Return [X, Y] of the center of cell containing provided text 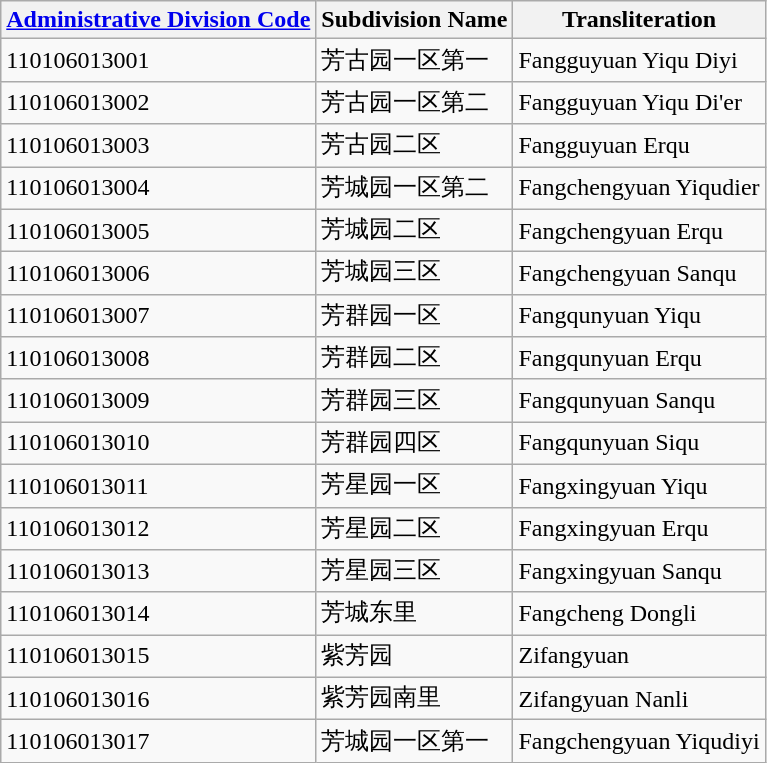
Fangchengyuan Yiqudier [639, 188]
Fangchengyuan Sanqu [639, 274]
芳城园二区 [414, 230]
芳城园一区第二 [414, 188]
芳群园三区 [414, 400]
芳群园二区 [414, 358]
110106013002 [158, 102]
Zifangyuan [639, 656]
Fangguyuan Yiqu Di'er [639, 102]
110106013003 [158, 146]
110106013005 [158, 230]
110106013011 [158, 486]
110106013016 [158, 698]
芳城园三区 [414, 274]
芳群园一区 [414, 316]
110106013009 [158, 400]
芳城东里 [414, 614]
110106013012 [158, 528]
紫芳园南里 [414, 698]
芳星园二区 [414, 528]
110106013006 [158, 274]
芳星园三区 [414, 572]
Fangxingyuan Erqu [639, 528]
Fangxingyuan Sanqu [639, 572]
芳古园一区第二 [414, 102]
芳古园一区第一 [414, 60]
Fangguyuan Erqu [639, 146]
芳古园二区 [414, 146]
Transliteration [639, 20]
Fangqunyuan Yiqu [639, 316]
110106013017 [158, 742]
Subdivision Name [414, 20]
Fangguyuan Yiqu Diyi [639, 60]
110106013015 [158, 656]
110106013013 [158, 572]
芳城园一区第一 [414, 742]
110106013004 [158, 188]
Fangcheng Dongli [639, 614]
110106013014 [158, 614]
芳星园一区 [414, 486]
Administrative Division Code [158, 20]
Fangxingyuan Yiqu [639, 486]
110106013008 [158, 358]
Zifangyuan Nanli [639, 698]
Fangqunyuan Siqu [639, 444]
Fangqunyuan Erqu [639, 358]
芳群园四区 [414, 444]
Fangchengyuan Erqu [639, 230]
紫芳园 [414, 656]
Fangqunyuan Sanqu [639, 400]
110106013001 [158, 60]
110106013010 [158, 444]
Fangchengyuan Yiqudiyi [639, 742]
110106013007 [158, 316]
